Output the (X, Y) coordinate of the center of the cell containing the given text.  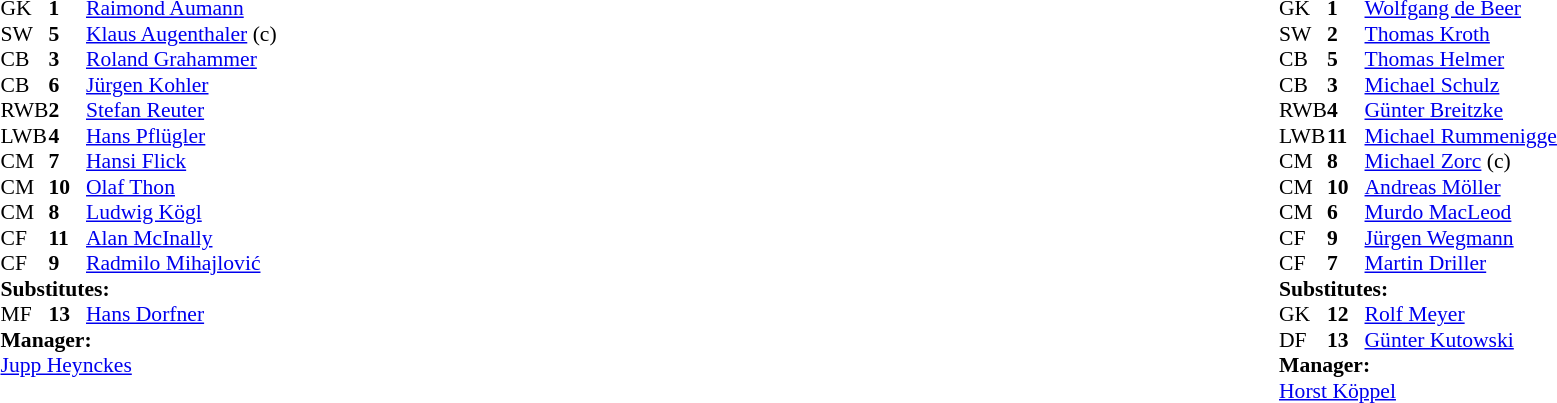
Klaus Augenthaler (c) (182, 34)
Hans Pflügler (182, 136)
Jupp Heynckes (138, 365)
Michael Rummenigge (1461, 136)
Michael Schulz (1461, 85)
Roland Grahammer (182, 59)
Rolf Meyer (1461, 315)
Martin Driller (1461, 263)
Jürgen Wegmann (1461, 238)
Günter Breitzke (1461, 111)
Jürgen Kohler (182, 85)
Radmilo Mihajlović (182, 263)
Alan McInally (182, 238)
MF (24, 315)
Olaf Thon (182, 187)
Michael Zorc (c) (1461, 161)
Andreas Möller (1461, 187)
DF (1303, 340)
Ludwig Kögl (182, 213)
Stefan Reuter (182, 111)
Hans Dorfner (182, 315)
Thomas Kroth (1461, 34)
Thomas Helmer (1461, 59)
GK (1303, 315)
12 (1346, 315)
Günter Kutowski (1461, 340)
Murdo MacLeod (1461, 213)
Hansi Flick (182, 161)
